Search for the cell housing the specified text and yield its [x, y] center coordinate. 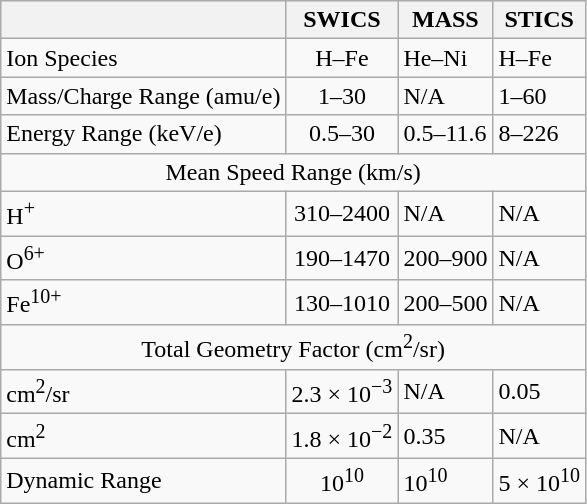
Dynamic Range [144, 480]
cm2/sr [144, 392]
Total Geometry Factor (cm2/sr) [294, 348]
Energy Range (keV/e) [144, 134]
1–30 [342, 96]
0.5–30 [342, 134]
STICS [540, 20]
SWICS [342, 20]
200–900 [446, 258]
O6+ [144, 258]
Fe10+ [144, 302]
1–60 [540, 96]
8–226 [540, 134]
H+ [144, 214]
Ion Species [144, 58]
Mean Speed Range (km/s) [294, 172]
130–1010 [342, 302]
0.05 [540, 392]
190–1470 [342, 258]
2.3 × 10−3 [342, 392]
He–Ni [446, 58]
cm2 [144, 436]
5 × 1010 [540, 480]
0.35 [446, 436]
Mass/Charge Range (amu/e) [144, 96]
200–500 [446, 302]
MASS [446, 20]
0.5–11.6 [446, 134]
1.8 × 10−2 [342, 436]
310–2400 [342, 214]
